Return the [X, Y] coordinate for the center point of the cell that contains the specified text.  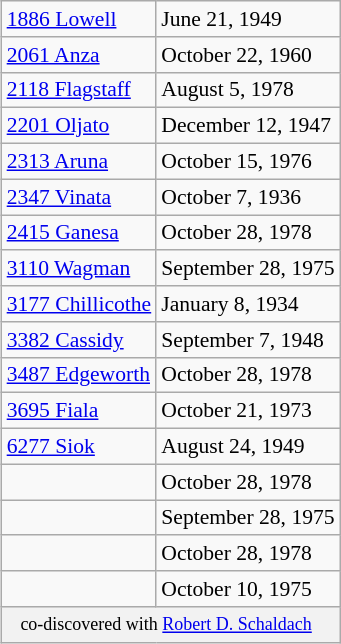
October 10, 1975 [248, 589]
6277 Siok [80, 446]
December 12, 1947 [248, 126]
2201 Oljato [80, 126]
September 7, 1948 [248, 339]
August 5, 1978 [248, 90]
January 8, 1934 [248, 304]
2347 Vinata [80, 197]
October 15, 1976 [248, 161]
3382 Cassidy [80, 339]
2415 Ganesa [80, 232]
3487 Edgeworth [80, 375]
2061 Anza [80, 54]
October 21, 1973 [248, 411]
October 7, 1936 [248, 197]
co-discovered with Robert D. Schaldach [171, 624]
June 21, 1949 [248, 19]
3695 Fiala [80, 411]
1886 Lowell [80, 19]
2118 Flagstaff [80, 90]
3177 Chillicothe [80, 304]
October 22, 1960 [248, 54]
2313 Aruna [80, 161]
August 24, 1949 [248, 446]
3110 Wagman [80, 268]
